Identify which cell holds the provided text, then report its (X, Y) central coordinate. 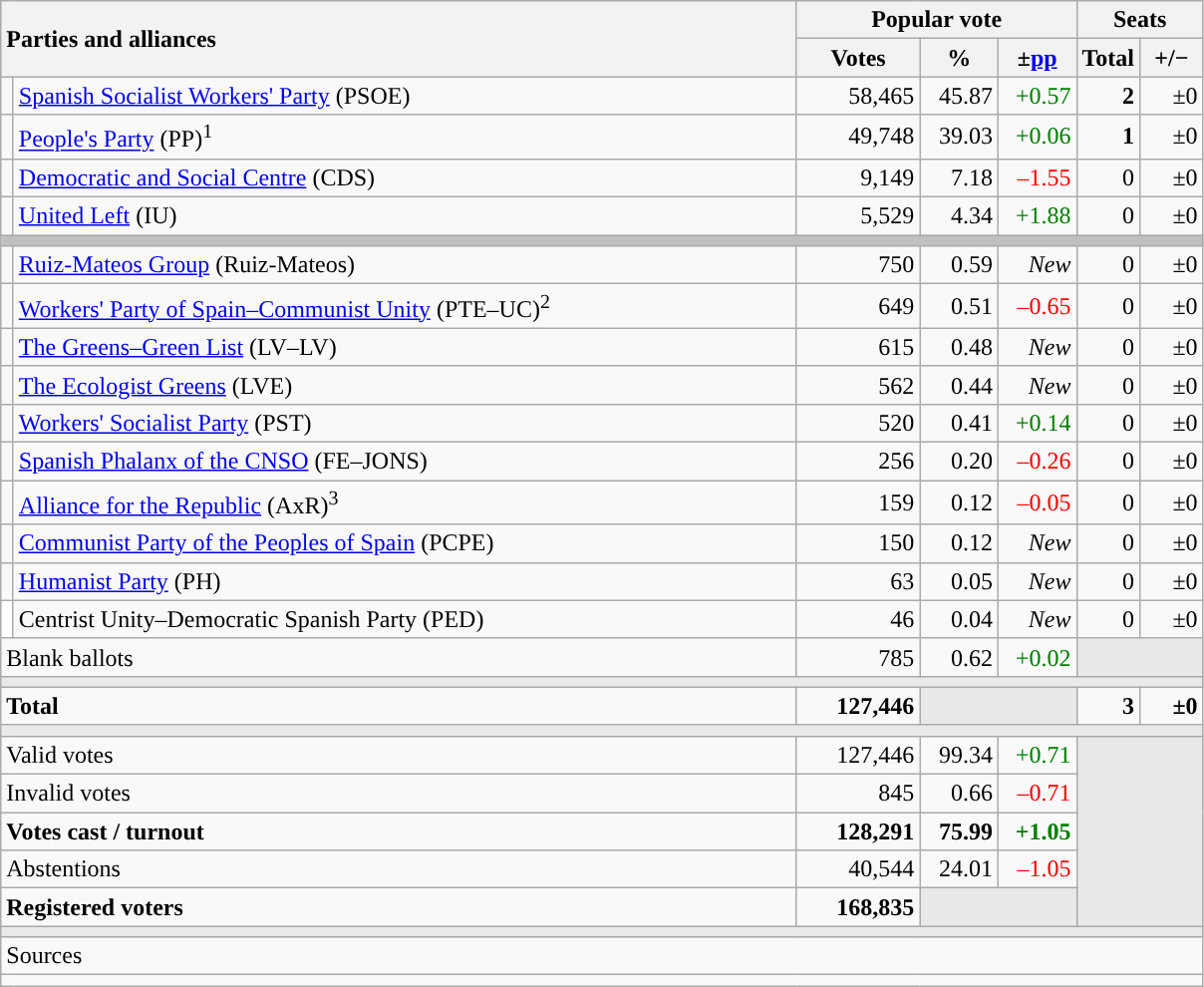
+0.06 (1037, 138)
United Left (IU) (405, 216)
0.59 (959, 265)
45.87 (959, 96)
–0.05 (1037, 502)
0.44 (959, 385)
46 (858, 619)
159 (858, 502)
Popular vote (937, 20)
–1.55 (1037, 177)
75.99 (959, 831)
Workers' Socialist Party (PST) (405, 423)
562 (858, 385)
0.51 (959, 307)
Votes (858, 58)
5,529 (858, 216)
0.04 (959, 619)
Sources (602, 956)
Alliance for the Republic (AxR)3 (405, 502)
9,149 (858, 177)
63 (858, 581)
39.03 (959, 138)
0.41 (959, 423)
Valid votes (399, 756)
Seats (1140, 20)
0.62 (959, 657)
+0.57 (1037, 96)
845 (858, 794)
0.66 (959, 794)
7.18 (959, 177)
Abstentions (399, 869)
–0.26 (1037, 461)
785 (858, 657)
–1.05 (1037, 869)
256 (858, 461)
+/− (1172, 58)
1 (1108, 138)
649 (858, 307)
24.01 (959, 869)
Humanist Party (PH) (405, 581)
The Greens–Green List (LV–LV) (405, 347)
49,748 (858, 138)
±pp (1037, 58)
99.34 (959, 756)
–0.65 (1037, 307)
The Ecologist Greens (LVE) (405, 385)
Votes cast / turnout (399, 831)
+0.02 (1037, 657)
Parties and alliances (399, 39)
+1.88 (1037, 216)
128,291 (858, 831)
40,544 (858, 869)
Registered voters (399, 907)
Spanish Socialist Workers' Party (PSOE) (405, 96)
0.48 (959, 347)
+0.71 (1037, 756)
58,465 (858, 96)
520 (858, 423)
2 (1108, 96)
–0.71 (1037, 794)
People's Party (PP)1 (405, 138)
0.20 (959, 461)
Invalid votes (399, 794)
+1.05 (1037, 831)
168,835 (858, 907)
615 (858, 347)
3 (1108, 706)
Workers' Party of Spain–Communist Unity (PTE–UC)2 (405, 307)
Blank ballots (399, 657)
+0.14 (1037, 423)
150 (858, 543)
750 (858, 265)
Centrist Unity–Democratic Spanish Party (PED) (405, 619)
Ruiz-Mateos Group (Ruiz-Mateos) (405, 265)
Democratic and Social Centre (CDS) (405, 177)
% (959, 58)
0.05 (959, 581)
Spanish Phalanx of the CNSO (FE–JONS) (405, 461)
4.34 (959, 216)
Communist Party of the Peoples of Spain (PCPE) (405, 543)
